Output the [X, Y] coordinate of the center of the cell containing the given text.  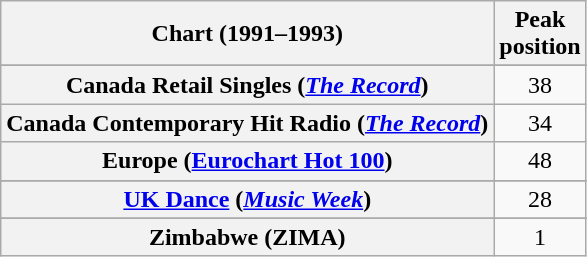
34 [540, 123]
Canada Retail Singles (The Record) [248, 85]
38 [540, 85]
28 [540, 199]
Europe (Eurochart Hot 100) [248, 161]
Chart (1991–1993) [248, 34]
48 [540, 161]
Peakposition [540, 34]
UK Dance (Music Week) [248, 199]
1 [540, 237]
Canada Contemporary Hit Radio (The Record) [248, 123]
Zimbabwe (ZIMA) [248, 237]
